Identify which cell holds the provided text, then report its [x, y] central coordinate. 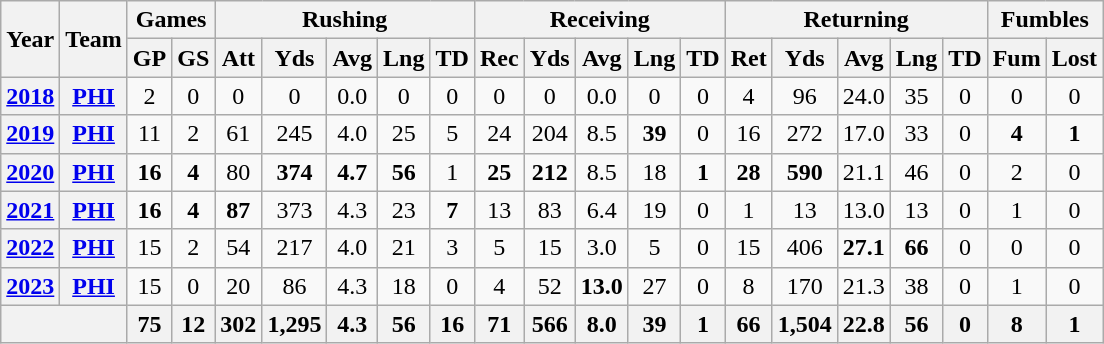
Games [170, 20]
75 [149, 324]
61 [238, 134]
204 [550, 134]
Att [238, 58]
21.3 [864, 286]
96 [804, 96]
2023 [30, 286]
590 [804, 172]
Ret [748, 58]
12 [194, 324]
2021 [30, 210]
302 [238, 324]
566 [550, 324]
170 [804, 286]
Year [30, 39]
8.0 [602, 324]
373 [294, 210]
GP [149, 58]
3.0 [602, 248]
27 [654, 286]
24.0 [864, 96]
4.7 [352, 172]
Receiving [600, 20]
217 [294, 248]
Rec [499, 58]
83 [550, 210]
245 [294, 134]
54 [238, 248]
Fumbles [1044, 20]
86 [294, 286]
21 [404, 248]
2019 [30, 134]
17.0 [864, 134]
Fum [1016, 58]
52 [550, 286]
21.1 [864, 172]
23 [404, 210]
Returning [856, 20]
6.4 [602, 210]
7 [452, 210]
Team [94, 39]
80 [238, 172]
2018 [30, 96]
3 [452, 248]
Rushing [345, 20]
11 [149, 134]
GS [194, 58]
46 [916, 172]
19 [654, 210]
20 [238, 286]
33 [916, 134]
2022 [30, 248]
28 [748, 172]
22.8 [864, 324]
Lost [1074, 58]
374 [294, 172]
212 [550, 172]
1,504 [804, 324]
27.1 [864, 248]
24 [499, 134]
35 [916, 96]
272 [804, 134]
2020 [30, 172]
1,295 [294, 324]
87 [238, 210]
406 [804, 248]
71 [499, 324]
38 [916, 286]
